Pinpoint the cell where the given text exists, returning its (X, Y) midpoint coordinate. 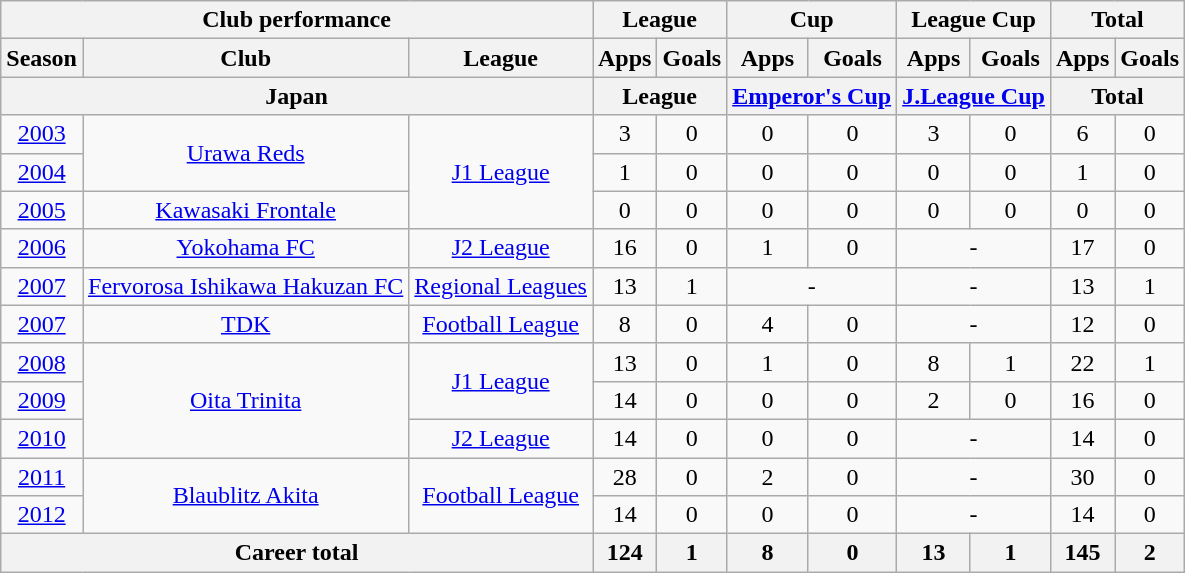
4 (768, 324)
2004 (42, 172)
Fervorosa Ishikawa Hakuzan FC (245, 286)
Career total (297, 553)
Japan (297, 96)
28 (624, 477)
League Cup (974, 20)
Kawasaki Frontale (245, 210)
Season (42, 58)
Yokohama FC (245, 248)
Club (245, 58)
6 (1082, 134)
TDK (245, 324)
Emperor's Cup (812, 96)
2008 (42, 362)
2005 (42, 210)
Oita Trinita (245, 400)
2009 (42, 400)
2003 (42, 134)
17 (1082, 248)
145 (1082, 553)
Urawa Reds (245, 153)
30 (1082, 477)
22 (1082, 362)
Blaublitz Akita (245, 496)
2010 (42, 438)
12 (1082, 324)
J.League Cup (974, 96)
124 (624, 553)
2012 (42, 515)
2011 (42, 477)
2006 (42, 248)
Club performance (297, 20)
Regional Leagues (501, 286)
Cup (812, 20)
